Return the (x, y) coordinate for the center point of the cell that contains the specified text.  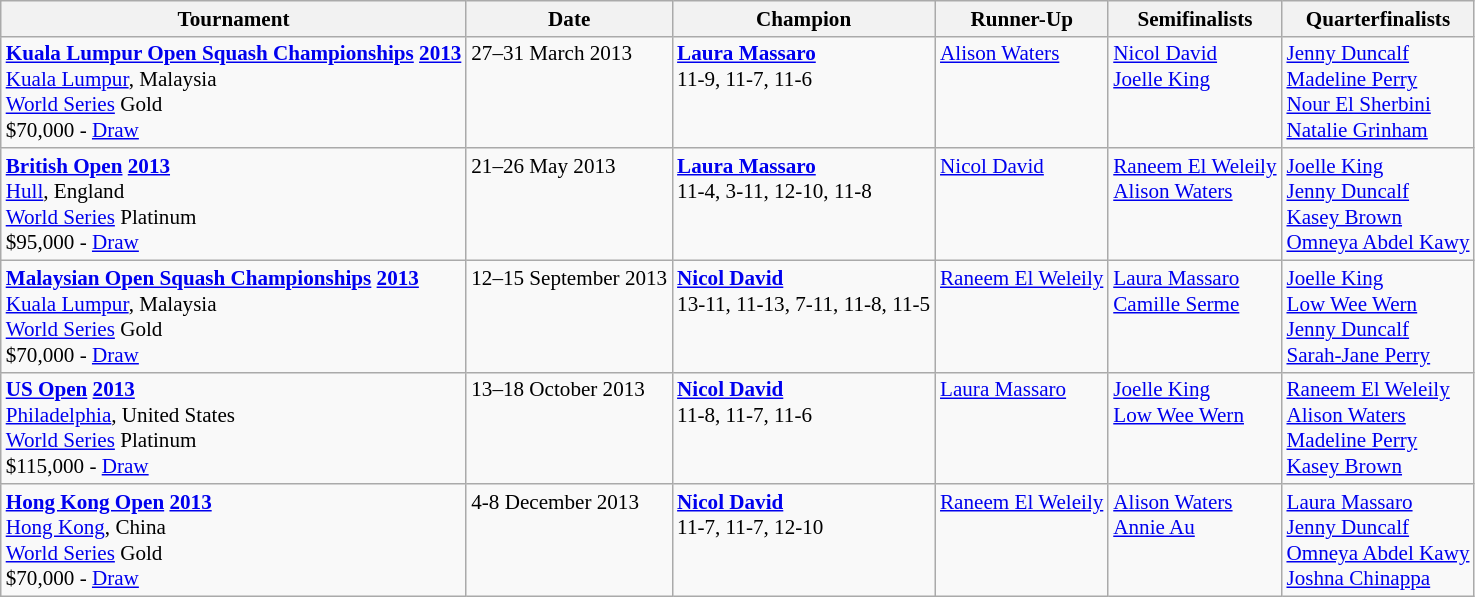
Tournament (234, 18)
Joelle King Jenny Duncalf Kasey Brown Omneya Abdel Kawy (1378, 204)
US Open 2013 Philadelphia, United StatesWorld Series Platinum$115,000 - Draw (234, 428)
4-8 December 2013 (569, 540)
Laura Massaro Jenny Duncalf Omneya Abdel Kawy Joshna Chinappa (1378, 540)
Nicol David11-7, 11-7, 12-10 (804, 540)
27–31 March 2013 (569, 92)
Raneem El Weleily Alison Waters Madeline Perry Kasey Brown (1378, 428)
Runner-Up (1022, 18)
Malaysian Open Squash Championships 2013 Kuala Lumpur, MalaysiaWorld Series Gold$70,000 - Draw (234, 316)
Hong Kong Open 2013 Hong Kong, ChinaWorld Series Gold$70,000 - Draw (234, 540)
Laura Massaro11-9, 11-7, 11-6 (804, 92)
Nicol David11-8, 11-7, 11-6 (804, 428)
Nicol David Joelle King (1194, 92)
12–15 September 2013 (569, 316)
Nicol David (1022, 204)
Joelle King Low Wee Wern Jenny Duncalf Sarah-Jane Perry (1378, 316)
Laura Massaro11-4, 3-11, 12-10, 11-8 (804, 204)
Kuala Lumpur Open Squash Championships 2013 Kuala Lumpur, MalaysiaWorld Series Gold$70,000 - Draw (234, 92)
13–18 October 2013 (569, 428)
Date (569, 18)
Laura Massaro (1022, 428)
Raneem El Weleily Alison Waters (1194, 204)
Alison Waters Annie Au (1194, 540)
British Open 2013 Hull, EnglandWorld Series Platinum$95,000 - Draw (234, 204)
21–26 May 2013 (569, 204)
Nicol David13-11, 11-13, 7-11, 11-8, 11-5 (804, 316)
Quarterfinalists (1378, 18)
Joelle King Low Wee Wern (1194, 428)
Alison Waters (1022, 92)
Jenny Duncalf Madeline Perry Nour El Sherbini Natalie Grinham (1378, 92)
Semifinalists (1194, 18)
Champion (804, 18)
Laura Massaro Camille Serme (1194, 316)
